From the cell containing the given text, extract its center point as (X, Y) coordinate. 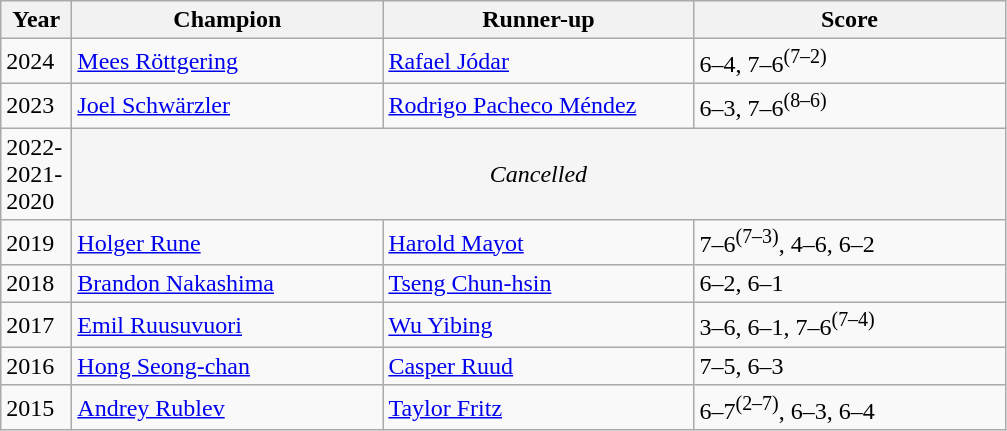
2016 (36, 366)
Taylor Fritz (538, 408)
2018 (36, 284)
6–4, 7–6(7–2) (850, 62)
2023 (36, 106)
Casper Ruud (538, 366)
Mees Röttgering (228, 62)
Andrey Rublev (228, 408)
Brandon Nakashima (228, 284)
Harold Mayot (538, 242)
6–2, 6–1 (850, 284)
2022-2021-2020 (36, 174)
2019 (36, 242)
2015 (36, 408)
Year (36, 20)
7–5, 6–3 (850, 366)
Champion (228, 20)
2024 (36, 62)
Wu Yibing (538, 326)
6–7(2–7), 6–3, 6–4 (850, 408)
6–3, 7–6(8–6) (850, 106)
Score (850, 20)
2017 (36, 326)
Runner-up (538, 20)
Emil Ruusuvuori (228, 326)
Holger Rune (228, 242)
7–6(7–3), 4–6, 6–2 (850, 242)
Cancelled (538, 174)
Rodrigo Pacheco Méndez (538, 106)
Joel Schwärzler (228, 106)
Hong Seong-chan (228, 366)
Tseng Chun-hsin (538, 284)
Rafael Jódar (538, 62)
3–6, 6–1, 7–6(7–4) (850, 326)
